Determine the [X, Y] coordinate at the center of the cell enclosing the given text.  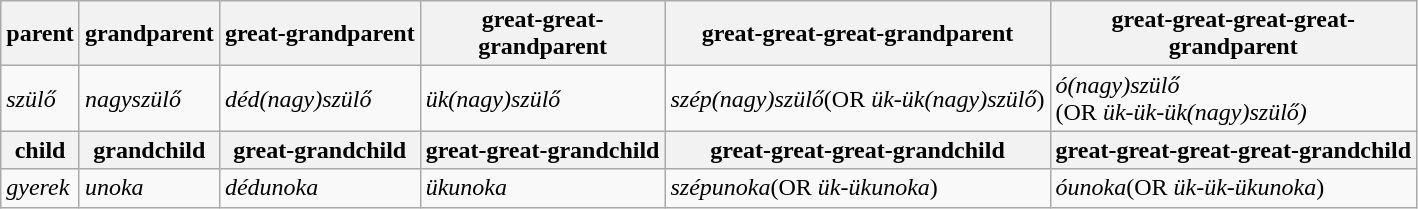
child [40, 150]
grandparent [149, 34]
dédunoka [320, 188]
parent [40, 34]
great-great-grandparent [542, 34]
szépunoka(OR ük-ükunoka) [858, 188]
szép(nagy)szülő(OR ük-ük(nagy)szülő) [858, 98]
déd(nagy)szülő [320, 98]
unoka [149, 188]
szülő [40, 98]
great-grandchild [320, 150]
great-great-great-great-grandparent [1234, 34]
ükunoka [542, 188]
great-great-great-great-grandchild [1234, 150]
grandchild [149, 150]
ó(nagy)szülő(OR ük-ük-ük(nagy)szülő) [1234, 98]
great-great-great-grandchild [858, 150]
great-great-grandchild [542, 150]
ük(nagy)szülő [542, 98]
óunoka(OR ük-ük-ükunoka) [1234, 188]
nagyszülő [149, 98]
great-grandparent [320, 34]
great-great-great-grandparent [858, 34]
gyerek [40, 188]
